Search for the cell housing the specified text and yield its [x, y] center coordinate. 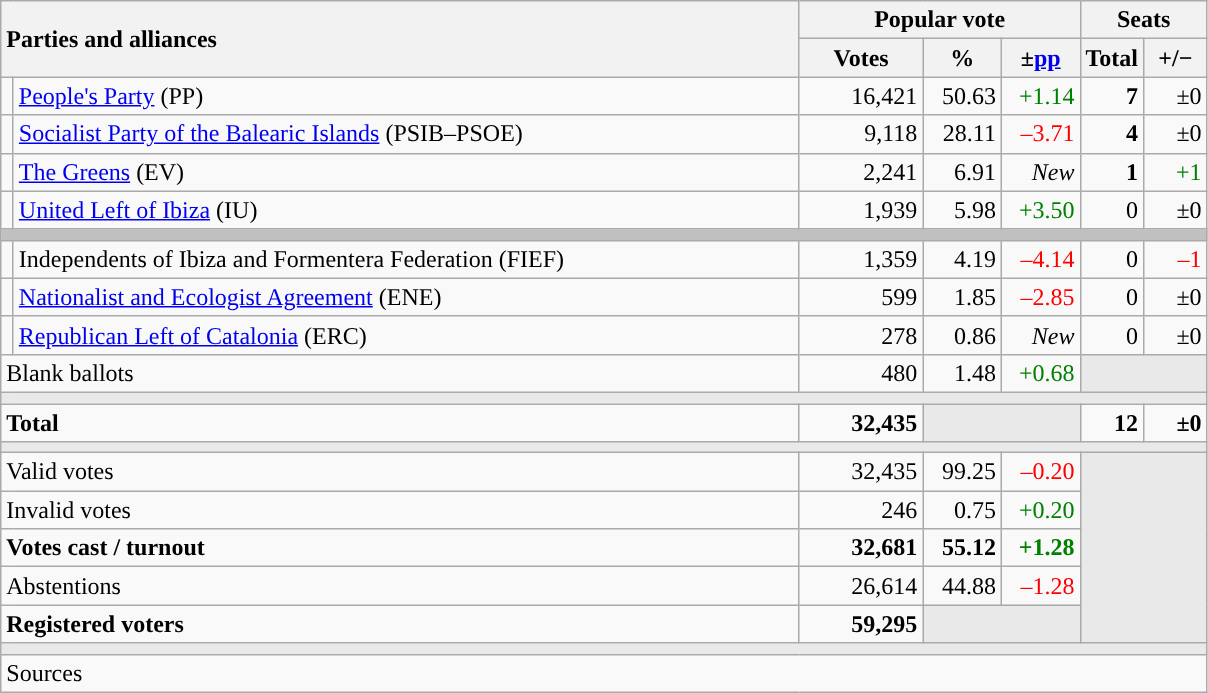
–2.85 [1040, 297]
9,118 [861, 134]
Registered voters [400, 624]
+1.28 [1040, 548]
99.25 [962, 472]
+0.68 [1040, 373]
599 [861, 297]
1,939 [861, 210]
44.88 [962, 586]
32,681 [861, 548]
278 [861, 335]
1.85 [962, 297]
12 [1112, 423]
1 [1112, 172]
2,241 [861, 172]
4.19 [962, 259]
+/− [1176, 58]
1,359 [861, 259]
1.48 [962, 373]
59,295 [861, 624]
–3.71 [1040, 134]
Independents of Ibiza and Formentera Federation (FIEF) [406, 259]
480 [861, 373]
4 [1112, 134]
–0.20 [1040, 472]
+3.50 [1040, 210]
Parties and alliances [400, 39]
5.98 [962, 210]
50.63 [962, 96]
The Greens (EV) [406, 172]
6.91 [962, 172]
0.86 [962, 335]
–1.28 [1040, 586]
Blank ballots [400, 373]
Votes [861, 58]
0.75 [962, 510]
+1.14 [1040, 96]
Popular vote [940, 20]
Invalid votes [400, 510]
Seats [1144, 20]
% [962, 58]
Socialist Party of the Balearic Islands (PSIB–PSOE) [406, 134]
People's Party (PP) [406, 96]
±pp [1040, 58]
246 [861, 510]
–1 [1176, 259]
28.11 [962, 134]
Republican Left of Catalonia (ERC) [406, 335]
16,421 [861, 96]
Sources [604, 673]
Valid votes [400, 472]
United Left of Ibiza (IU) [406, 210]
55.12 [962, 548]
26,614 [861, 586]
Nationalist and Ecologist Agreement (ENE) [406, 297]
Votes cast / turnout [400, 548]
7 [1112, 96]
–4.14 [1040, 259]
Abstentions [400, 586]
+0.20 [1040, 510]
+1 [1176, 172]
